Output the [X, Y] coordinate of the center of the cell containing the given text.  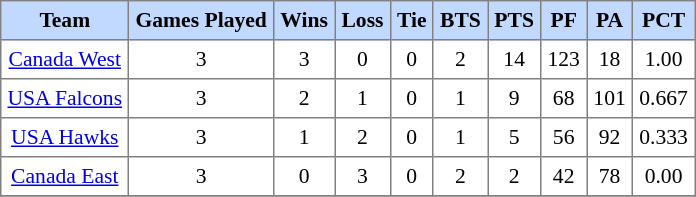
Canada West [65, 60]
PCT [664, 20]
5 [514, 138]
78 [610, 176]
68 [564, 98]
18 [610, 60]
Tie [412, 20]
Wins [304, 20]
USA Hawks [65, 138]
Loss [363, 20]
101 [610, 98]
0.00 [664, 176]
PTS [514, 20]
123 [564, 60]
56 [564, 138]
0.333 [664, 138]
9 [514, 98]
92 [610, 138]
USA Falcons [65, 98]
Games Played [202, 20]
14 [514, 60]
1.00 [664, 60]
BTS [460, 20]
PF [564, 20]
PA [610, 20]
0.667 [664, 98]
Canada East [65, 176]
Team [65, 20]
42 [564, 176]
